Extract the (x, y) coordinate from the center of the cell holding the provided text.  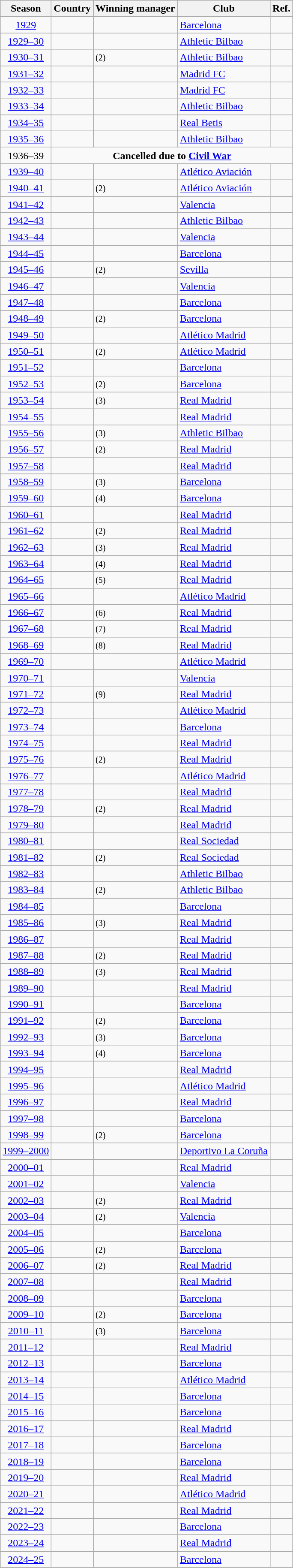
1991–92 (26, 1021)
2017–18 (26, 1445)
(8) (135, 645)
2001–02 (26, 1184)
Winning manager (135, 9)
1990–91 (26, 1004)
1945–46 (26, 270)
1993–94 (26, 1053)
Season (26, 9)
1986–87 (26, 939)
1931–32 (26, 74)
2009–10 (26, 1315)
1989–90 (26, 988)
1951–52 (26, 368)
1962–63 (26, 547)
1978–79 (26, 808)
2006–07 (26, 1266)
1980–81 (26, 841)
2011–12 (26, 1347)
1946–47 (26, 286)
1971–72 (26, 694)
1983–84 (26, 890)
2018–19 (26, 1461)
1977–78 (26, 792)
2015–16 (26, 1412)
1935–36 (26, 139)
1987–88 (26, 955)
2023–24 (26, 1543)
1929 (26, 25)
1955–56 (26, 433)
1982–83 (26, 874)
2014–15 (26, 1396)
2010–11 (26, 1331)
1981–82 (26, 857)
2007–08 (26, 1282)
1999–2000 (26, 1151)
1936–39 (26, 155)
1976–77 (26, 776)
2003–04 (26, 1216)
1995–96 (26, 1086)
1940–41 (26, 188)
1952–53 (26, 384)
1975–76 (26, 760)
1974–75 (26, 743)
Sevilla (224, 270)
2020–21 (26, 1494)
1966–67 (26, 612)
1968–69 (26, 645)
2005–06 (26, 1249)
Ref. (282, 9)
1948–49 (26, 319)
1943–44 (26, 237)
2008–09 (26, 1298)
(5) (135, 580)
1994–95 (26, 1070)
2021–22 (26, 1510)
2004–05 (26, 1233)
1932–33 (26, 90)
Cancelled due to Civil War (172, 155)
1985–86 (26, 923)
2012–13 (26, 1363)
2002–03 (26, 1200)
1929–30 (26, 41)
(7) (135, 629)
1988–89 (26, 971)
1958–59 (26, 482)
1984–85 (26, 906)
1997–98 (26, 1119)
1965–66 (26, 596)
1996–97 (26, 1102)
1953–54 (26, 400)
2000–01 (26, 1167)
Real Betis (224, 123)
1961–62 (26, 531)
1941–42 (26, 205)
Club (224, 9)
1956–57 (26, 449)
1960–61 (26, 515)
1944–45 (26, 253)
1967–68 (26, 629)
(9) (135, 694)
1959–60 (26, 498)
1954–55 (26, 416)
1979–80 (26, 825)
1930–31 (26, 57)
1942–43 (26, 221)
2019–20 (26, 1478)
1934–35 (26, 123)
1973–74 (26, 727)
Deportivo La Coruña (224, 1151)
1947–48 (26, 302)
1969–70 (26, 661)
1939–40 (26, 172)
1970–71 (26, 678)
1957–58 (26, 465)
2022–23 (26, 1527)
(6) (135, 612)
1950–51 (26, 351)
Country (72, 9)
1933–34 (26, 106)
1949–50 (26, 335)
1992–93 (26, 1037)
2016–17 (26, 1429)
2013–14 (26, 1380)
1998–99 (26, 1135)
1964–65 (26, 580)
2024–25 (26, 1559)
1972–73 (26, 710)
1963–64 (26, 564)
